Return the [X, Y] coordinate for the center point of the cell that contains the specified text.  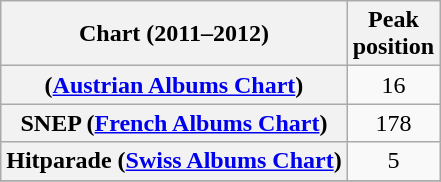
5 [393, 161]
Chart (2011–2012) [174, 34]
178 [393, 123]
Peakposition [393, 34]
Hitparade (Swiss Albums Chart) [174, 161]
(Austrian Albums Chart) [174, 85]
16 [393, 85]
SNEP (French Albums Chart) [174, 123]
